Detect which cell encompasses the target text, then output its [X, Y] center coordinate. 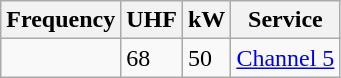
68 [152, 58]
kW [206, 20]
Service [286, 20]
Frequency [61, 20]
50 [206, 58]
Channel 5 [286, 58]
UHF [152, 20]
